Determine the [x, y] coordinate at the center of the cell enclosing the given text.  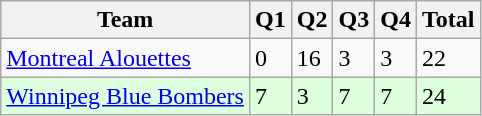
0 [270, 58]
Q4 [396, 20]
24 [448, 96]
Q1 [270, 20]
Total [448, 20]
Q3 [354, 20]
16 [312, 58]
Winnipeg Blue Bombers [126, 96]
Montreal Alouettes [126, 58]
Team [126, 20]
Q2 [312, 20]
22 [448, 58]
